Return [x, y] of the center of cell containing provided text 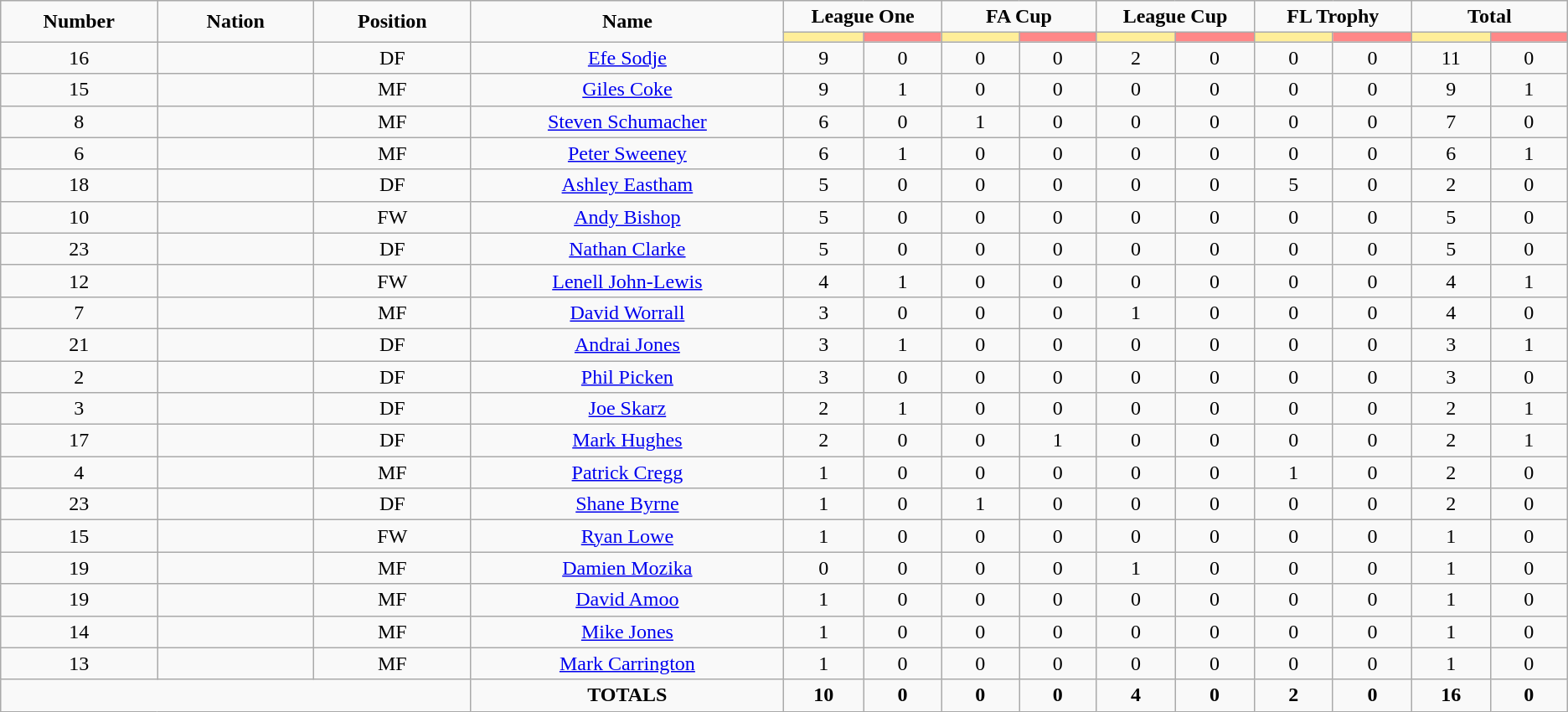
18 [79, 185]
Shane Byrne [627, 504]
8 [79, 121]
Damien Mozika [627, 568]
Efe Sodje [627, 58]
17 [79, 441]
Phil Picken [627, 376]
Andy Bishop [627, 217]
Ashley Eastham [627, 185]
Joe Skarz [627, 409]
David Amoo [627, 600]
David Worrall [627, 312]
Lenell John-Lewis [627, 281]
Peter Sweeney [627, 153]
Andrai Jones [627, 344]
14 [79, 632]
Nathan Clarke [627, 249]
Giles Coke [627, 90]
Number [79, 22]
Ryan Lowe [627, 536]
Total [1489, 17]
Steven Schumacher [627, 121]
FL Trophy [1333, 17]
TOTALS [627, 695]
Patrick Cregg [627, 472]
Mike Jones [627, 632]
Nation [236, 22]
League Cup [1175, 17]
11 [1451, 58]
Position [392, 22]
FA Cup [1019, 17]
League One [863, 17]
Name [627, 22]
13 [79, 663]
21 [79, 344]
Mark Carrington [627, 663]
Mark Hughes [627, 441]
12 [79, 281]
